Return the [X, Y] coordinate for the center point of the cell that contains the specified text.  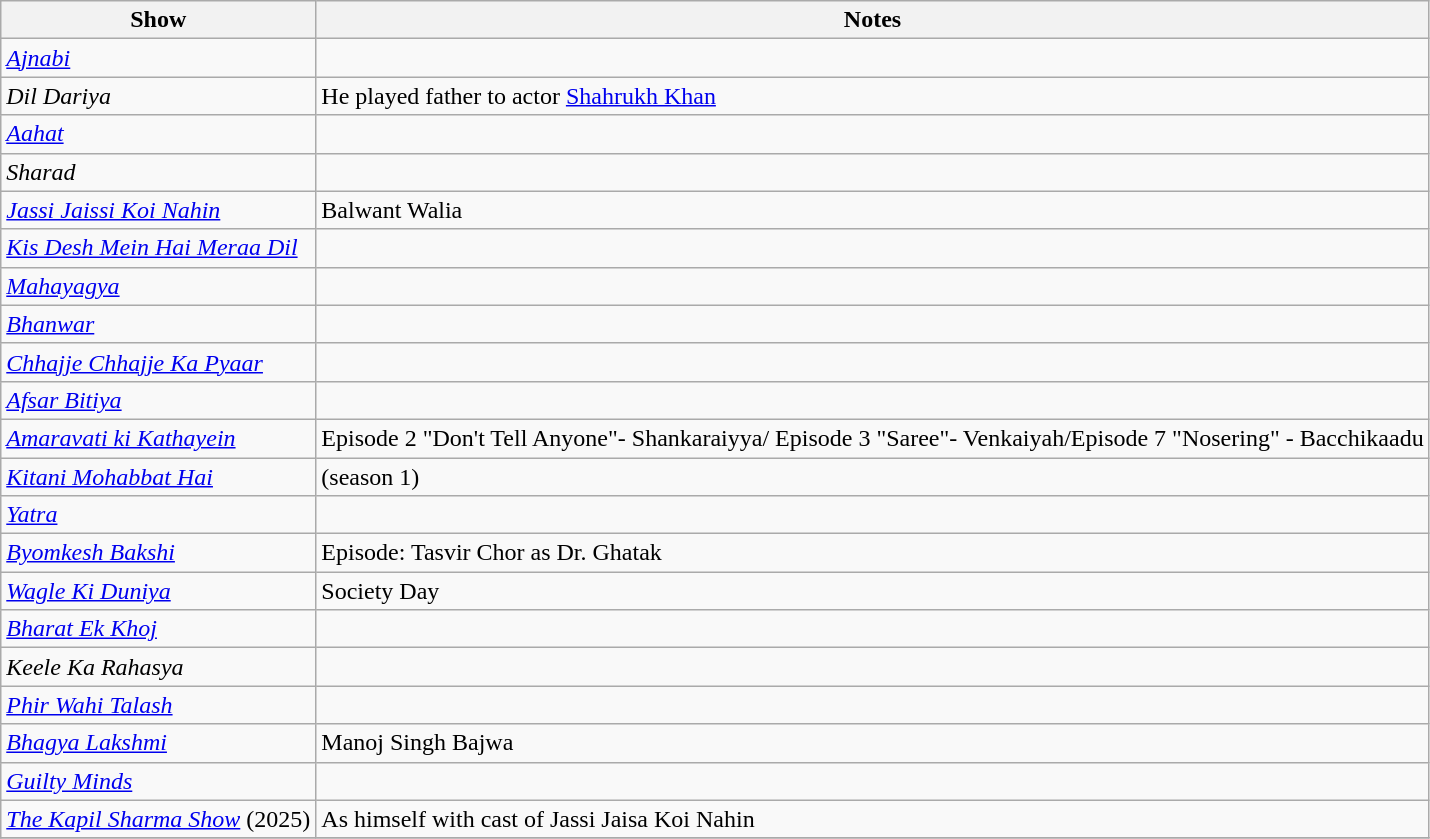
Guilty Minds [158, 781]
Society Day [872, 591]
Kitani Mohabbat Hai [158, 477]
(season 1) [872, 477]
Notes [872, 20]
As himself with cast of Jassi Jaisa Koi Nahin [872, 819]
Byomkesh Bakshi [158, 553]
Jassi Jaissi Koi Nahin [158, 210]
Ajnabi [158, 58]
Manoj Singh Bajwa [872, 743]
Bharat Ek Khoj [158, 629]
Kis Desh Mein Hai Meraa Dil [158, 248]
Episode: Tasvir Chor as Dr. Ghatak [872, 553]
Afsar Bitiya [158, 400]
Wagle Ki Duniya [158, 591]
Mahayagya [158, 286]
Phir Wahi Talash [158, 705]
Yatra [158, 515]
Dil Dariya [158, 96]
Bhanwar [158, 324]
The Kapil Sharma Show (2025) [158, 819]
Balwant Walia [872, 210]
Sharad [158, 172]
Keele Ka Rahasya [158, 667]
Amaravati ki Kathayein [158, 438]
He played father to actor Shahrukh Khan [872, 96]
Episode 2 "Don't Tell Anyone"- Shankaraiyya/ Episode 3 "Saree"- Venkaiyah/Episode 7 "Nosering" - Bacchikaadu [872, 438]
Aahat [158, 134]
Chhajje Chhajje Ka Pyaar [158, 362]
Show [158, 20]
Bhagya Lakshmi [158, 743]
